Return (x, y) of the center of cell containing provided text 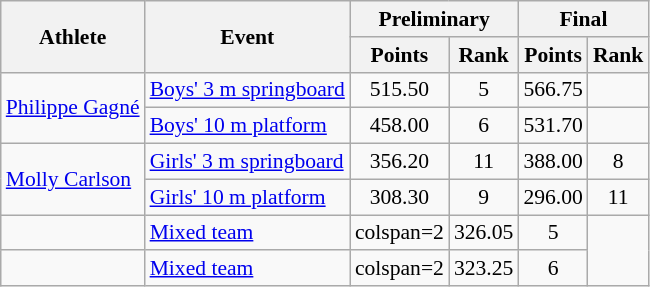
Molly Carlson (73, 180)
388.00 (552, 162)
Athlete (73, 36)
Girls' 10 m platform (248, 197)
9 (484, 197)
323.25 (484, 269)
326.05 (484, 233)
Final (583, 19)
Girls' 3 m springboard (248, 162)
458.00 (400, 126)
296.00 (552, 197)
566.75 (552, 90)
531.70 (552, 126)
Boys' 10 m platform (248, 126)
Boys' 3 m springboard (248, 90)
Event (248, 36)
515.50 (400, 90)
Preliminary (434, 19)
8 (618, 162)
308.30 (400, 197)
356.20 (400, 162)
Philippe Gagné (73, 108)
